Return [X, Y] of the center of cell containing provided text 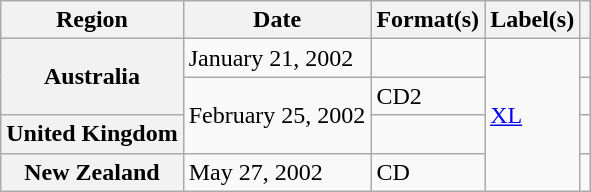
May 27, 2002 [277, 172]
United Kingdom [92, 134]
Australia [92, 77]
Date [277, 20]
New Zealand [92, 172]
January 21, 2002 [277, 58]
Label(s) [532, 20]
CD2 [428, 96]
CD [428, 172]
XL [532, 115]
February 25, 2002 [277, 115]
Region [92, 20]
Format(s) [428, 20]
